Return the (x, y) coordinate for the center point of the cell that contains the specified text.  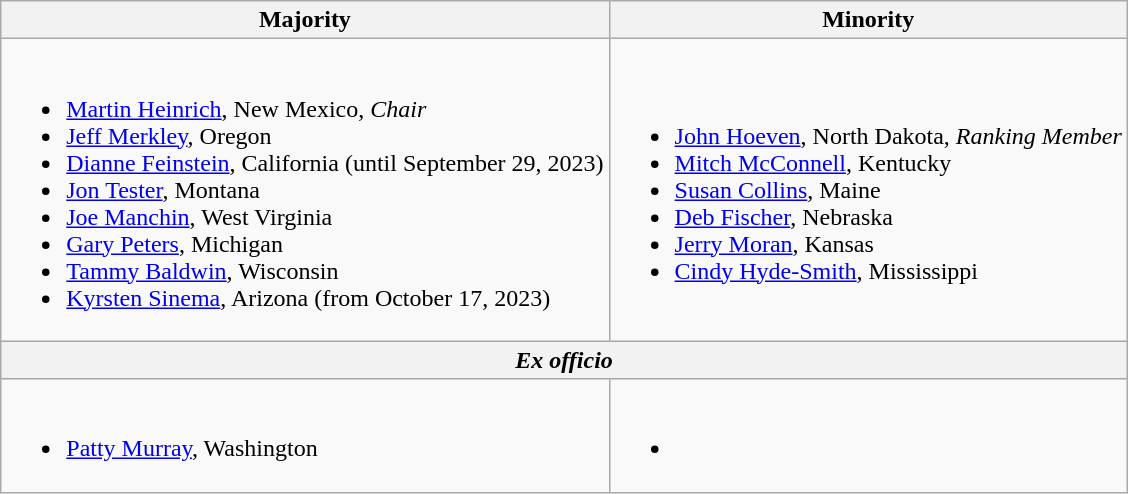
Minority (868, 20)
Ex officio (564, 360)
Patty Murray, Washington (305, 436)
Majority (305, 20)
